Pinpoint the cell where the given text exists, returning its [X, Y] midpoint coordinate. 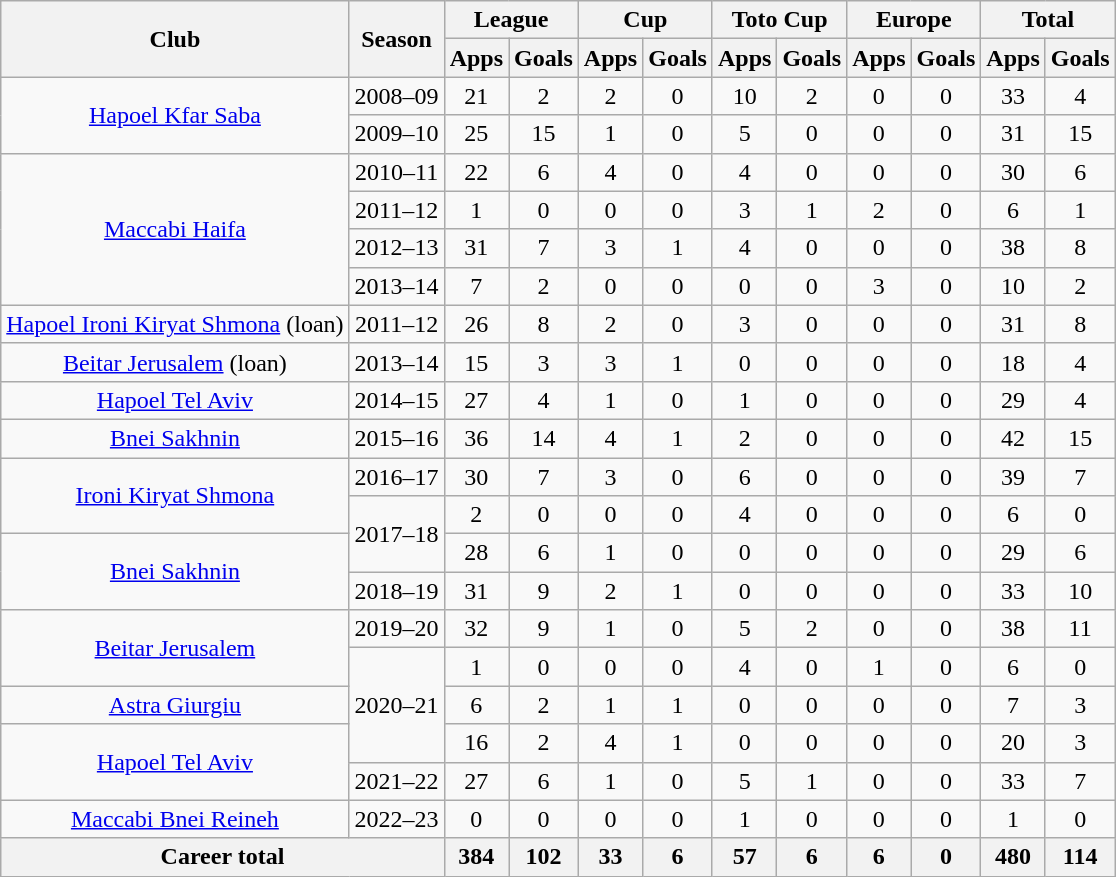
114 [1080, 857]
16 [476, 743]
2019–20 [396, 629]
384 [476, 857]
2009–10 [396, 134]
20 [1013, 743]
Maccabi Bnei Reineh [175, 819]
Maccabi Haifa [175, 229]
Beitar Jerusalem (loan) [175, 362]
42 [1013, 438]
32 [476, 629]
2017–18 [396, 534]
480 [1013, 857]
39 [1013, 477]
Beitar Jerusalem [175, 648]
26 [476, 324]
2018–19 [396, 591]
2016–17 [396, 477]
Toto Cup [779, 20]
Club [175, 39]
102 [544, 857]
2010–11 [396, 172]
2014–15 [396, 400]
Ironi Kiryat Shmona [175, 496]
Cup [645, 20]
22 [476, 172]
2008–09 [396, 96]
36 [476, 438]
11 [1080, 629]
2022–23 [396, 819]
57 [744, 857]
2015–16 [396, 438]
21 [476, 96]
League [511, 20]
25 [476, 134]
18 [1013, 362]
Total [1048, 20]
Hapoel Ironi Kiryat Shmona (loan) [175, 324]
2021–22 [396, 781]
14 [544, 438]
28 [476, 553]
2020–21 [396, 705]
Season [396, 39]
Astra Giurgiu [175, 705]
Hapoel Kfar Saba [175, 115]
Europe [914, 20]
2012–13 [396, 248]
Career total [222, 857]
